Identify which cell holds the provided text, then report its [X, Y] central coordinate. 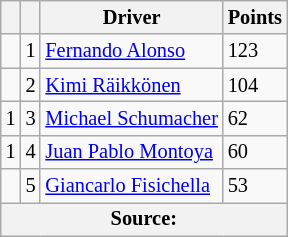
Points [255, 17]
123 [255, 51]
Driver [131, 17]
60 [255, 152]
Michael Schumacher [131, 118]
62 [255, 118]
2 [31, 85]
Juan Pablo Montoya [131, 152]
53 [255, 186]
4 [31, 152]
Source: [144, 219]
Kimi Räikkönen [131, 85]
Giancarlo Fisichella [131, 186]
104 [255, 85]
Fernando Alonso [131, 51]
5 [31, 186]
3 [31, 118]
